Locate the cell with the specified text and output its [X, Y] center coordinate. 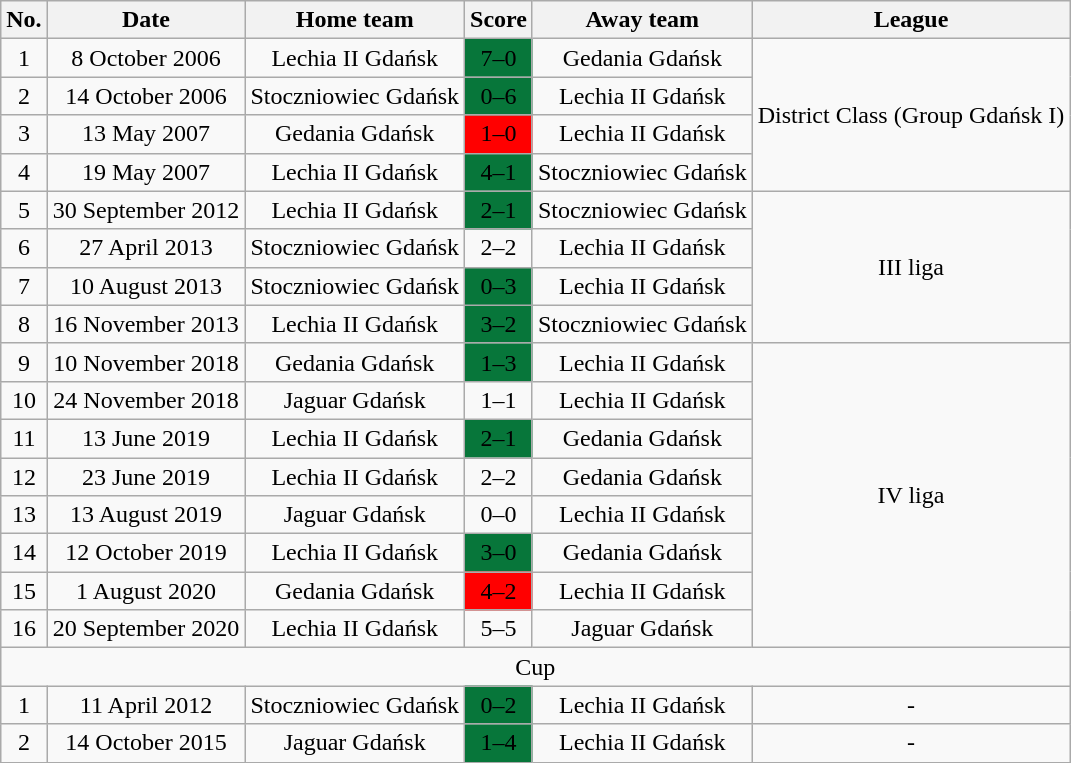
20 September 2020 [146, 629]
24 November 2018 [146, 400]
5–5 [499, 629]
1 August 2020 [146, 591]
6 [24, 248]
3–0 [499, 553]
13 June 2019 [146, 438]
No. [24, 20]
Score [499, 20]
4–1 [499, 172]
Date [146, 20]
7–0 [499, 58]
16 November 2013 [146, 324]
3 [24, 134]
Home team [355, 20]
30 September 2012 [146, 210]
9 [24, 362]
IV liga [911, 495]
10 November 2018 [146, 362]
1–0 [499, 134]
19 May 2007 [146, 172]
0–2 [499, 705]
14 October 2006 [146, 96]
III liga [911, 267]
0–3 [499, 286]
11 [24, 438]
16 [24, 629]
13 May 2007 [146, 134]
11 April 2012 [146, 705]
8 October 2006 [146, 58]
1–3 [499, 362]
14 [24, 553]
0–6 [499, 96]
4–2 [499, 591]
10 August 2013 [146, 286]
3–2 [499, 324]
23 June 2019 [146, 477]
Away team [642, 20]
District Class (Group Gdańsk I) [911, 115]
12 [24, 477]
13 August 2019 [146, 515]
13 [24, 515]
12 October 2019 [146, 553]
5 [24, 210]
1–1 [499, 400]
1–4 [499, 743]
4 [24, 172]
Cup [536, 667]
14 October 2015 [146, 743]
8 [24, 324]
League [911, 20]
7 [24, 286]
27 April 2013 [146, 248]
10 [24, 400]
0–0 [499, 515]
15 [24, 591]
